From the cell containing the given text, extract its center point as (X, Y) coordinate. 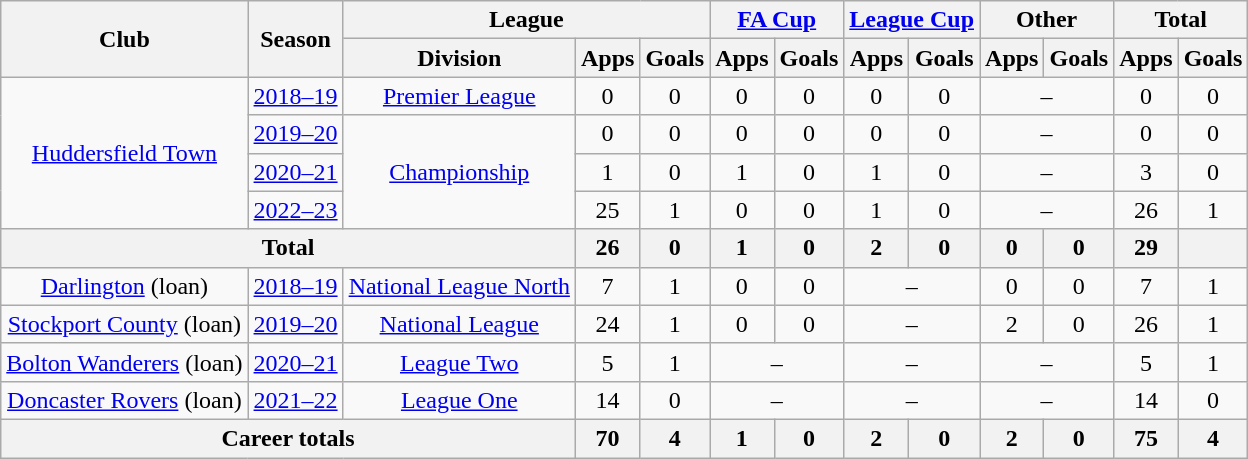
Championship (459, 172)
Season (296, 39)
2021–22 (296, 400)
League One (459, 400)
FA Cup (777, 20)
National League (459, 324)
Doncaster Rovers (loan) (124, 400)
Club (124, 39)
League Two (459, 362)
25 (607, 210)
League Cup (912, 20)
75 (1146, 438)
Premier League (459, 96)
Darlington (loan) (124, 286)
2022–23 (296, 210)
24 (607, 324)
Career totals (288, 438)
National League North (459, 286)
3 (1146, 172)
Huddersfield Town (124, 153)
Division (459, 58)
70 (607, 438)
League (526, 20)
29 (1146, 248)
Bolton Wanderers (loan) (124, 362)
Stockport County (loan) (124, 324)
Other (1047, 20)
